Find where the given text appears and provide that cell's center as [x, y] coordinate. 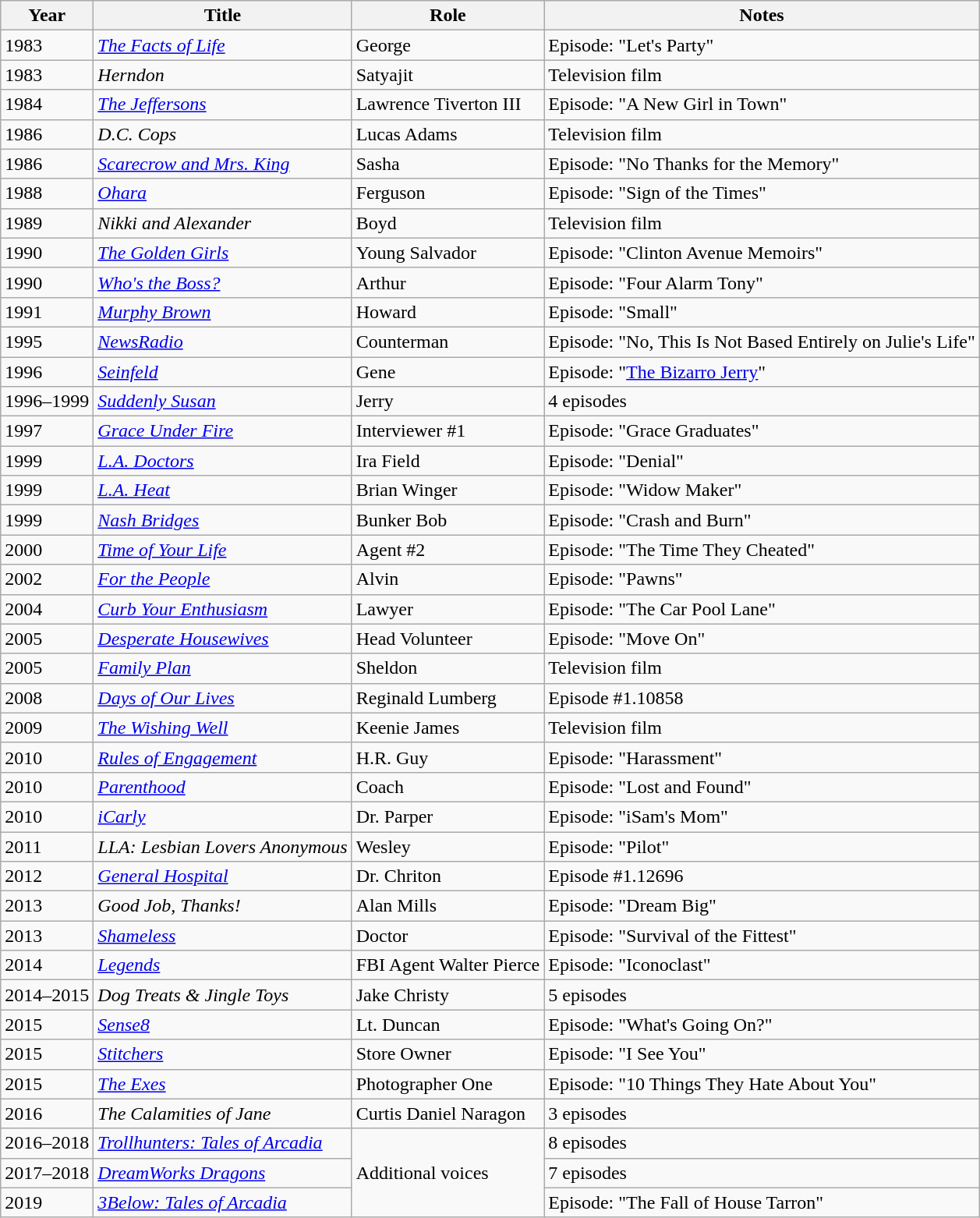
3 episodes [762, 1114]
Counterman [448, 342]
Episode: "Pawns" [762, 579]
Episode #1.12696 [762, 876]
Episode: "Grace Graduates" [762, 431]
Episode: "Pilot" [762, 846]
Curtis Daniel Naragon [448, 1114]
Lawyer [448, 609]
Gene [448, 372]
Jake Christy [448, 995]
Jerry [448, 402]
Episode: "The Fall of House Tarron" [762, 1202]
2014 [47, 965]
Episode: "Iconoclast" [762, 965]
Howard [448, 312]
5 episodes [762, 995]
Episode: "Four Alarm Tony" [762, 282]
Episode: "Lost and Found" [762, 787]
2014–2015 [47, 995]
L.A. Heat [223, 490]
4 episodes [762, 402]
Episode #1.10858 [762, 698]
Episode: "Harassment" [762, 757]
Shameless [223, 936]
Scarecrow and Mrs. King [223, 164]
Murphy Brown [223, 312]
Episode: "A New Girl in Town" [762, 104]
FBI Agent Walter Pierce [448, 965]
Ferguson [448, 193]
Curb Your Enthusiasm [223, 609]
Role [448, 16]
Title [223, 16]
Episode: "Crash and Burn" [762, 520]
Episode: "Survival of the Fittest" [762, 936]
Lt. Duncan [448, 1025]
Desperate Housewives [223, 639]
Agent #2 [448, 550]
Young Salvador [448, 253]
Dog Treats & Jingle Toys [223, 995]
H.R. Guy [448, 757]
2011 [47, 846]
Parenthood [223, 787]
Lawrence Tiverton III [448, 104]
George [448, 45]
1997 [47, 431]
1996 [47, 372]
The Exes [223, 1084]
Episode: "What's Going On?" [762, 1025]
Episode: "The Car Pool Lane" [762, 609]
Episode: "Widow Maker" [762, 490]
iCarly [223, 816]
Herndon [223, 75]
2019 [47, 1202]
Episode: "Move On" [762, 639]
Arthur [448, 282]
The Wishing Well [223, 728]
Interviewer #1 [448, 431]
Ohara [223, 193]
Suddenly Susan [223, 402]
Episode: "Denial" [762, 461]
Coach [448, 787]
Sheldon [448, 668]
2002 [47, 579]
Reginald Lumberg [448, 698]
Wesley [448, 846]
1995 [47, 342]
Family Plan [223, 668]
2016–2018 [47, 1143]
Doctor [448, 936]
Episode: "Clinton Avenue Memoirs" [762, 253]
Store Owner [448, 1054]
The Calamities of Jane [223, 1114]
Dr. Chriton [448, 876]
Nash Bridges [223, 520]
Time of Your Life [223, 550]
Seinfeld [223, 372]
1991 [47, 312]
For the People [223, 579]
3Below: Tales of Arcadia [223, 1202]
NewsRadio [223, 342]
Grace Under Fire [223, 431]
Boyd [448, 223]
Photographer One [448, 1084]
1988 [47, 193]
2009 [47, 728]
LLA: Lesbian Lovers Anonymous [223, 846]
2012 [47, 876]
1996–1999 [47, 402]
Additional voices [448, 1173]
The Facts of Life [223, 45]
Brian Winger [448, 490]
Notes [762, 16]
Satyajit [448, 75]
Nikki and Alexander [223, 223]
Ira Field [448, 461]
8 episodes [762, 1143]
2000 [47, 550]
The Golden Girls [223, 253]
Stitchers [223, 1054]
Episode: "Small" [762, 312]
DreamWorks Dragons [223, 1173]
Sasha [448, 164]
Trollhunters: Tales of Arcadia [223, 1143]
Head Volunteer [448, 639]
Episode: "No Thanks for the Memory" [762, 164]
2004 [47, 609]
1989 [47, 223]
General Hospital [223, 876]
Episode: "The Bizarro Jerry" [762, 372]
Keenie James [448, 728]
2008 [47, 698]
Alan Mills [448, 906]
2017–2018 [47, 1173]
Episode: "The Time They Cheated" [762, 550]
Episode: "iSam's Mom" [762, 816]
Episode: "Sign of the Times" [762, 193]
1984 [47, 104]
Sense8 [223, 1025]
7 episodes [762, 1173]
Dr. Parper [448, 816]
Who's the Boss? [223, 282]
Episode: "Let's Party" [762, 45]
Lucas Adams [448, 134]
Episode: "Dream Big" [762, 906]
The Jeffersons [223, 104]
Episode: "No, This Is Not Based Entirely on Julie's Life" [762, 342]
Legends [223, 965]
Good Job, Thanks! [223, 906]
Episode: "10 Things They Hate About You" [762, 1084]
2016 [47, 1114]
Alvin [448, 579]
Bunker Bob [448, 520]
Episode: "I See You" [762, 1054]
L.A. Doctors [223, 461]
Days of Our Lives [223, 698]
D.C. Cops [223, 134]
Rules of Engagement [223, 757]
Year [47, 16]
